Scan for the cell matching the given text and deliver its [x, y] coordinate at center. 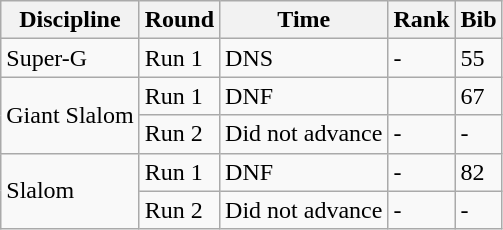
Slalom [70, 191]
Rank [422, 20]
Time [304, 20]
DNS [304, 58]
Round [179, 20]
55 [478, 58]
82 [478, 172]
Giant Slalom [70, 115]
Discipline [70, 20]
Super-G [70, 58]
67 [478, 96]
Bib [478, 20]
